Capture the cell that displays the provided text and extract its (X, Y) central coordinate. 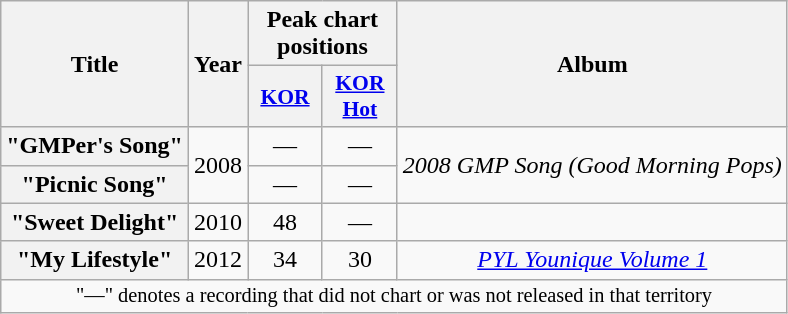
"—" denotes a recording that did not chart or was not released in that territory (394, 296)
KOR (286, 96)
Year (218, 64)
2008 GMP Song (Good Morning Pops) (592, 165)
34 (286, 260)
2008 (218, 165)
PYL Younique Volume 1 (592, 260)
"Sweet Delight" (95, 222)
"My Lifestyle" (95, 260)
2012 (218, 260)
Album (592, 64)
2010 (218, 222)
"Picnic Song" (95, 184)
48 (286, 222)
"GMPer's Song" (95, 146)
30 (360, 260)
Title (95, 64)
Peak chartpositions (323, 34)
KORHot (360, 96)
